Find where the given text appears and provide that cell's center as [x, y] coordinate. 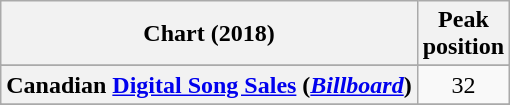
Canadian Digital Song Sales (Billboard) [209, 85]
Peakposition [463, 34]
Chart (2018) [209, 34]
32 [463, 85]
